Return [X, Y] of the center of cell containing provided text 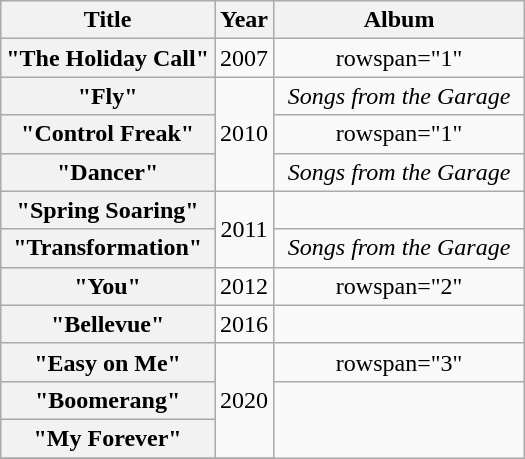
2012 [244, 286]
"Easy on Me" [108, 362]
"Bellevue" [108, 324]
"Transformation" [108, 248]
2020 [244, 400]
rowspan="3" [400, 362]
Year [244, 20]
"The Holiday Call" [108, 58]
Title [108, 20]
"Dancer" [108, 172]
Album [400, 20]
"My Forever" [108, 438]
"Fly" [108, 96]
2011 [244, 229]
"Boomerang" [108, 400]
2016 [244, 324]
2007 [244, 58]
"Spring Soaring" [108, 210]
2010 [244, 134]
rowspan="2" [400, 286]
"You" [108, 286]
"Control Freak" [108, 134]
